From the cell containing the given text, extract its center point as [X, Y] coordinate. 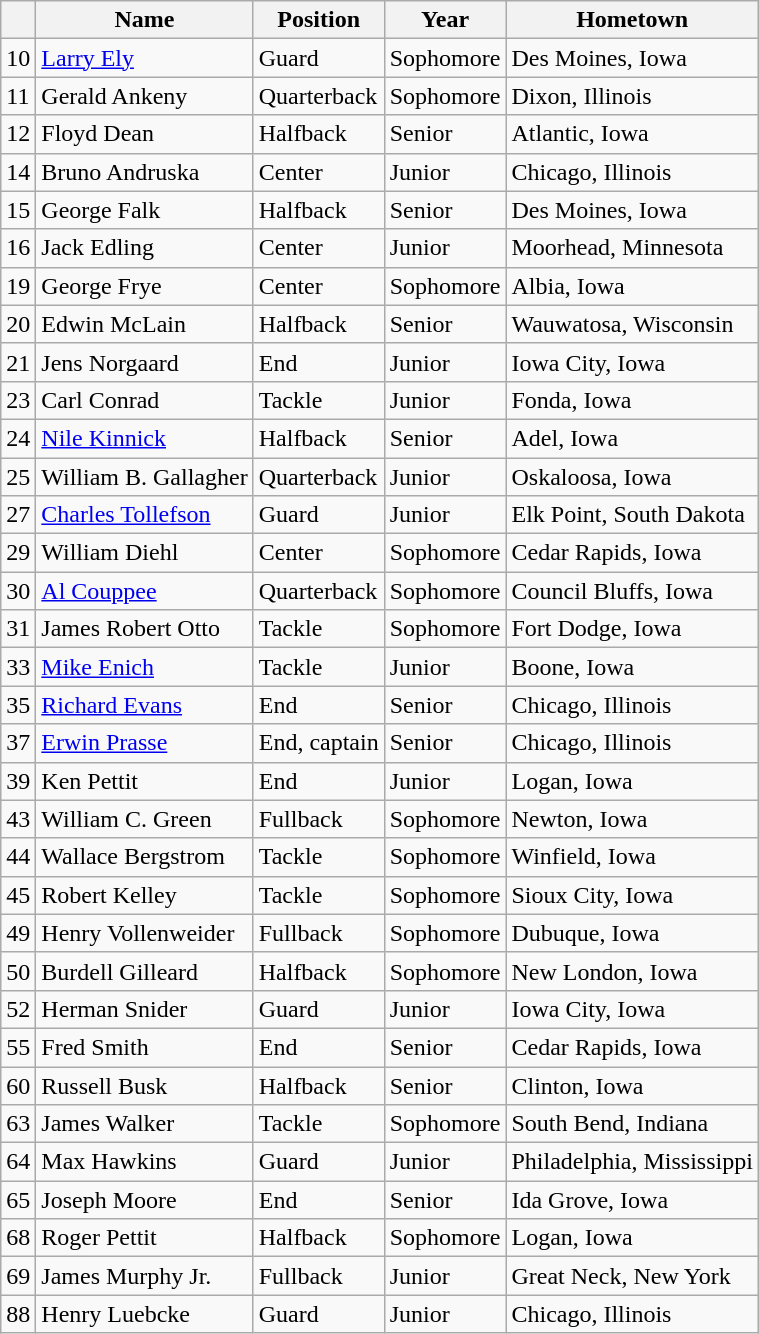
63 [18, 1124]
Winfield, Iowa [632, 857]
Al Couppee [144, 591]
Henry Luebcke [144, 1314]
37 [18, 743]
30 [18, 591]
William C. Green [144, 819]
New London, Iowa [632, 971]
10 [18, 58]
Moorhead, Minnesota [632, 248]
Hometown [632, 20]
George Falk [144, 210]
Wallace Bergstrom [144, 857]
Boone, Iowa [632, 667]
23 [18, 400]
Dubuque, Iowa [632, 933]
Carl Conrad [144, 400]
49 [18, 933]
Russell Busk [144, 1085]
29 [18, 553]
Richard Evans [144, 705]
44 [18, 857]
43 [18, 819]
William Diehl [144, 553]
Ken Pettit [144, 781]
Fort Dodge, Iowa [632, 629]
George Frye [144, 286]
Year [445, 20]
65 [18, 1200]
Sioux City, Iowa [632, 895]
Gerald Ankeny [144, 96]
Nile Kinnick [144, 438]
Jens Norgaard [144, 362]
12 [18, 134]
Robert Kelley [144, 895]
45 [18, 895]
64 [18, 1162]
South Bend, Indiana [632, 1124]
Newton, Iowa [632, 819]
35 [18, 705]
Roger Pettit [144, 1238]
21 [18, 362]
15 [18, 210]
31 [18, 629]
25 [18, 477]
James Robert Otto [144, 629]
50 [18, 971]
Elk Point, South Dakota [632, 515]
Dixon, Illinois [632, 96]
Max Hawkins [144, 1162]
68 [18, 1238]
Edwin McLain [144, 324]
Clinton, Iowa [632, 1085]
Jack Edling [144, 248]
55 [18, 1047]
Ida Grove, Iowa [632, 1200]
Erwin Prasse [144, 743]
William B. Gallagher [144, 477]
Name [144, 20]
88 [18, 1314]
Fred Smith [144, 1047]
27 [18, 515]
19 [18, 286]
Wauwatosa, Wisconsin [632, 324]
Mike Enich [144, 667]
Philadelphia, Mississippi [632, 1162]
Position [318, 20]
20 [18, 324]
39 [18, 781]
Larry Ely [144, 58]
Henry Vollenweider [144, 933]
14 [18, 172]
Council Bluffs, Iowa [632, 591]
33 [18, 667]
Joseph Moore [144, 1200]
69 [18, 1276]
Burdell Gilleard [144, 971]
End, captain [318, 743]
James Murphy Jr. [144, 1276]
24 [18, 438]
Charles Tollefson [144, 515]
Albia, Iowa [632, 286]
Floyd Dean [144, 134]
Atlantic, Iowa [632, 134]
Great Neck, New York [632, 1276]
11 [18, 96]
16 [18, 248]
Bruno Andruska [144, 172]
James Walker [144, 1124]
Herman Snider [144, 1009]
Adel, Iowa [632, 438]
Fonda, Iowa [632, 400]
Oskaloosa, Iowa [632, 477]
52 [18, 1009]
60 [18, 1085]
